Provide the (x, y) coordinate of the cell's center where the given text is located.  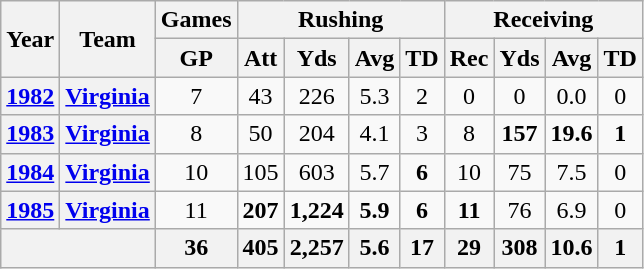
1983 (30, 134)
7 (196, 96)
Games (196, 20)
29 (469, 248)
7.5 (572, 172)
Rec (469, 58)
2,257 (316, 248)
226 (316, 96)
1982 (30, 96)
5.6 (374, 248)
603 (316, 172)
5.9 (374, 210)
17 (422, 248)
75 (520, 172)
207 (260, 210)
Receiving (543, 20)
76 (520, 210)
50 (260, 134)
2 (422, 96)
3 (422, 134)
1985 (30, 210)
10.6 (572, 248)
36 (196, 248)
5.7 (374, 172)
Att (260, 58)
1984 (30, 172)
4.1 (374, 134)
204 (316, 134)
6.9 (572, 210)
157 (520, 134)
43 (260, 96)
Team (108, 39)
5.3 (374, 96)
0.0 (572, 96)
105 (260, 172)
Rushing (340, 20)
19.6 (572, 134)
GP (196, 58)
Year (30, 39)
405 (260, 248)
1,224 (316, 210)
308 (520, 248)
